For the text-containing cell, return its midpoint in [x, y] coordinate format. 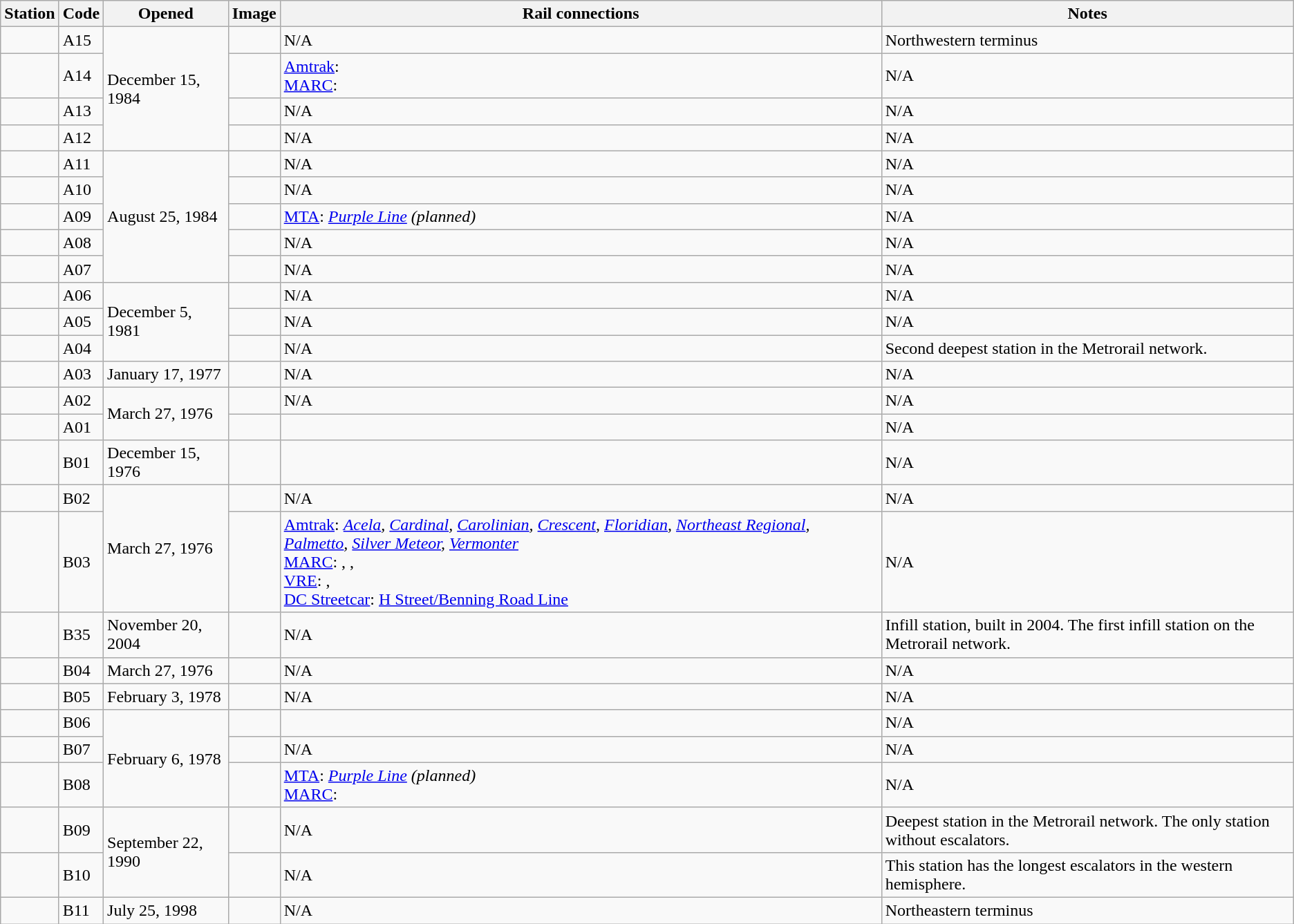
A05 [81, 321]
This station has the longest escalators in the western hemisphere. [1087, 875]
B07 [81, 749]
A14 [81, 76]
A12 [81, 138]
Second deepest station in the Metrorail network. [1087, 348]
B05 [81, 697]
B02 [81, 498]
B04 [81, 670]
A06 [81, 295]
MTA: Purple Line (planned) MARC: [581, 785]
Rail connections [581, 14]
November 20, 2004 [166, 634]
Image [254, 14]
A15 [81, 40]
Station [30, 14]
B09 [81, 829]
December 15, 1976 [166, 463]
August 25, 1984 [166, 216]
B10 [81, 875]
B06 [81, 723]
A07 [81, 269]
A11 [81, 164]
B01 [81, 463]
A03 [81, 375]
December 5, 1981 [166, 321]
B11 [81, 910]
A09 [81, 216]
A04 [81, 348]
Notes [1087, 14]
January 17, 1977 [166, 375]
Opened [166, 14]
A01 [81, 427]
B35 [81, 634]
A02 [81, 401]
Amtrak: MARC: [581, 76]
Code [81, 14]
A13 [81, 111]
MTA: Purple Line (planned) [581, 216]
Infill station, built in 2004. The first infill station on the Metrorail network. [1087, 634]
A08 [81, 243]
September 22, 1990 [166, 852]
A10 [81, 190]
B08 [81, 785]
Deepest station in the Metrorail network. The only station without escalators. [1087, 829]
B03 [81, 562]
December 15, 1984 [166, 88]
February 3, 1978 [166, 697]
Northeastern terminus [1087, 910]
Northwestern terminus [1087, 40]
July 25, 1998 [166, 910]
February 6, 1978 [166, 759]
